Capture the cell that displays the provided text and extract its (x, y) central coordinate. 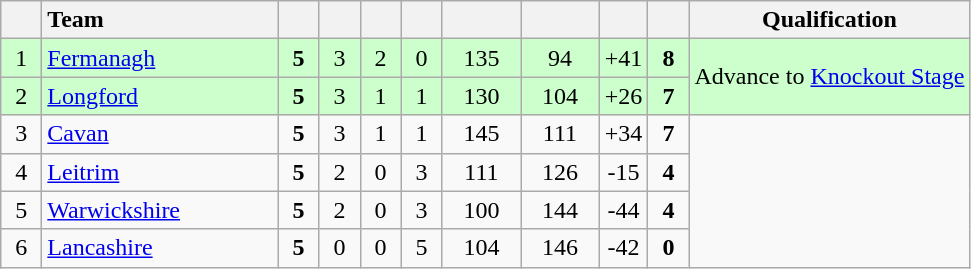
+26 (624, 96)
-42 (624, 248)
145 (482, 134)
146 (560, 248)
8 (668, 58)
130 (482, 96)
+41 (624, 58)
Fermanagh (160, 58)
Cavan (160, 134)
+34 (624, 134)
6 (22, 248)
Advance to Knockout Stage (830, 77)
94 (560, 58)
-15 (624, 172)
135 (482, 58)
Qualification (830, 20)
126 (560, 172)
-44 (624, 210)
Lancashire (160, 248)
Longford (160, 96)
Leitrim (160, 172)
144 (560, 210)
Team (160, 20)
Warwickshire (160, 210)
100 (482, 210)
